Identify which cell holds the provided text, then report its (x, y) central coordinate. 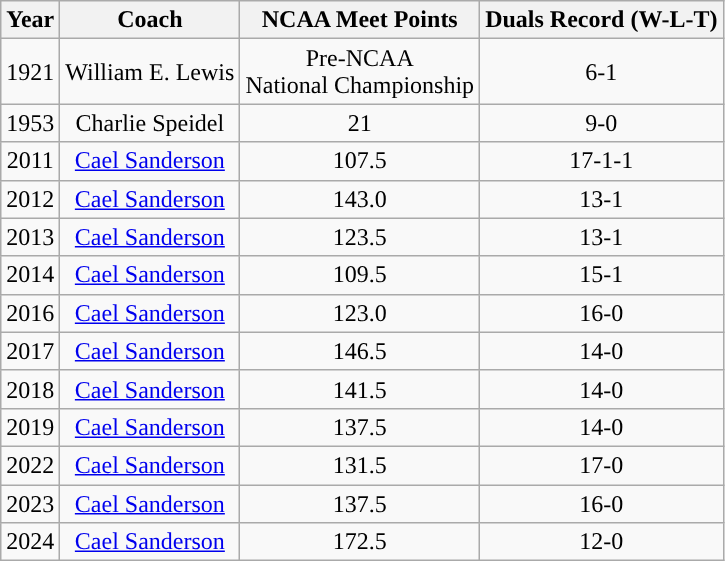
2017 (30, 351)
2013 (30, 237)
141.5 (360, 389)
131.5 (360, 465)
Year (30, 20)
146.5 (360, 351)
9-0 (602, 123)
21 (360, 123)
143.0 (360, 199)
2012 (30, 199)
123.0 (360, 313)
2018 (30, 389)
Pre-NCAANational Championship (360, 72)
2016 (30, 313)
William E. Lewis (150, 72)
2014 (30, 275)
2011 (30, 161)
123.5 (360, 237)
172.5 (360, 542)
2019 (30, 427)
6-1 (602, 72)
Coach (150, 20)
2022 (30, 465)
15-1 (602, 275)
1921 (30, 72)
NCAA Meet Points (360, 20)
107.5 (360, 161)
17-0 (602, 465)
17-1-1 (602, 161)
2023 (30, 503)
109.5 (360, 275)
Charlie Speidel (150, 123)
12-0 (602, 542)
Duals Record (W-L-T) (602, 20)
2024 (30, 542)
1953 (30, 123)
